Search for the cell housing the specified text and yield its (x, y) center coordinate. 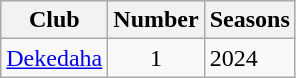
2024 (250, 58)
Number (156, 20)
Seasons (250, 20)
Dekedaha (54, 58)
Club (54, 20)
1 (156, 58)
